Locate the cell with the specified text and output its [x, y] center coordinate. 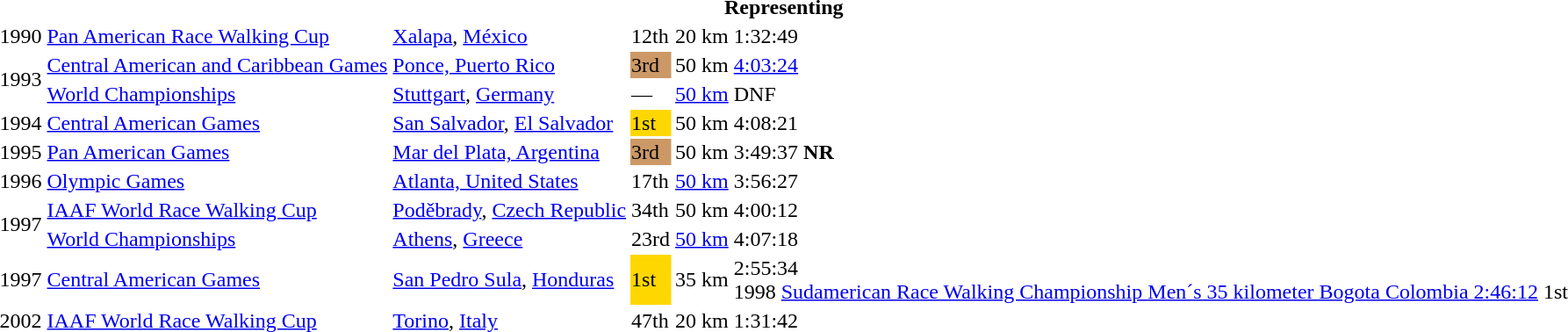
20 km [702, 36]
San Salvador, El Salvador [509, 123]
Pan American Games [218, 152]
Ponce, Puerto Rico [509, 65]
17th [651, 181]
San Pedro Sula, Honduras [509, 279]
Atlanta, United States [509, 181]
Olympic Games [218, 181]
Xalapa, México [509, 36]
23rd [651, 239]
IAAF World Race Walking Cup [218, 210]
35 km [702, 279]
Mar del Plata, Argentina [509, 152]
— [651, 94]
34th [651, 210]
Poděbrady, Czech Republic [509, 210]
Pan American Race Walking Cup [218, 36]
Stuttgart, Germany [509, 94]
12th [651, 36]
Athens, Greece [509, 239]
Central American and Caribbean Games [218, 65]
